From the cell containing the given text, extract its center point as [x, y] coordinate. 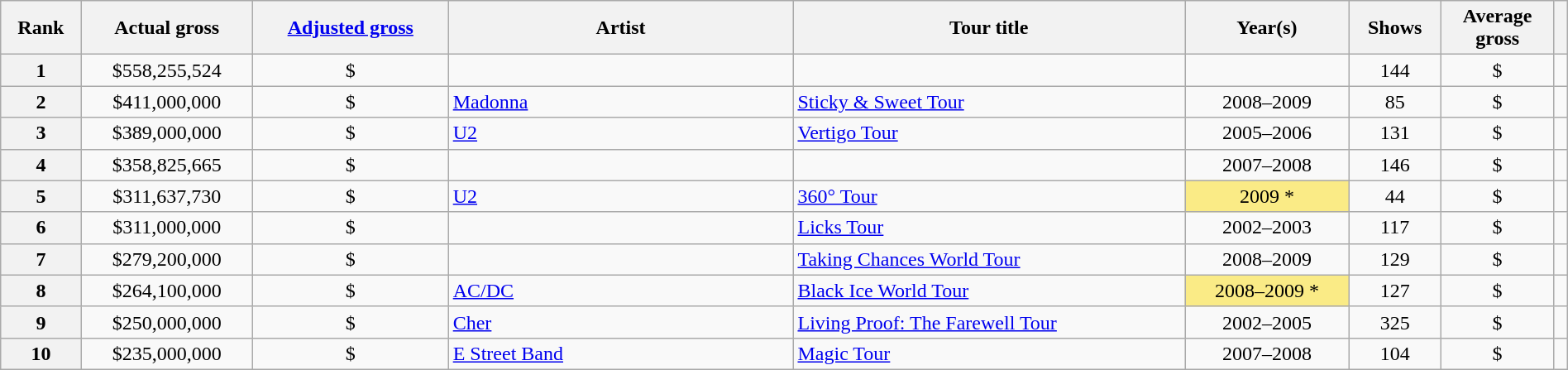
5 [41, 196]
Year(s) [1267, 28]
6 [41, 228]
$250,000,000 [167, 322]
2002–2005 [1267, 322]
$311,637,730 [167, 196]
131 [1394, 133]
$264,100,000 [167, 291]
Cher [620, 322]
2008–2009 * [1267, 291]
10 [41, 353]
E Street Band [620, 353]
Taking Chances World Tour [989, 259]
85 [1394, 102]
Black Ice World Tour [989, 291]
$389,000,000 [167, 133]
Licks Tour [989, 228]
Sticky & Sweet Tour [989, 102]
2005–2006 [1267, 133]
Artist [620, 28]
Actual gross [167, 28]
7 [41, 259]
129 [1394, 259]
Averagegross [1497, 28]
9 [41, 322]
Vertigo Tour [989, 133]
2 [41, 102]
$558,255,524 [167, 70]
$411,000,000 [167, 102]
127 [1394, 291]
360° Tour [989, 196]
Magic Tour [989, 353]
1 [41, 70]
117 [1394, 228]
Tour title [989, 28]
Madonna [620, 102]
$311,000,000 [167, 228]
AC/DC [620, 291]
Rank [41, 28]
Living Proof: The Farewell Tour [989, 322]
8 [41, 291]
$235,000,000 [167, 353]
Adjusted gross [351, 28]
44 [1394, 196]
4 [41, 165]
325 [1394, 322]
144 [1394, 70]
2002–2003 [1267, 228]
2009 * [1267, 196]
$279,200,000 [167, 259]
$358,825,665 [167, 165]
Shows [1394, 28]
146 [1394, 165]
104 [1394, 353]
3 [41, 133]
